Return [X, Y] of the center of cell containing provided text 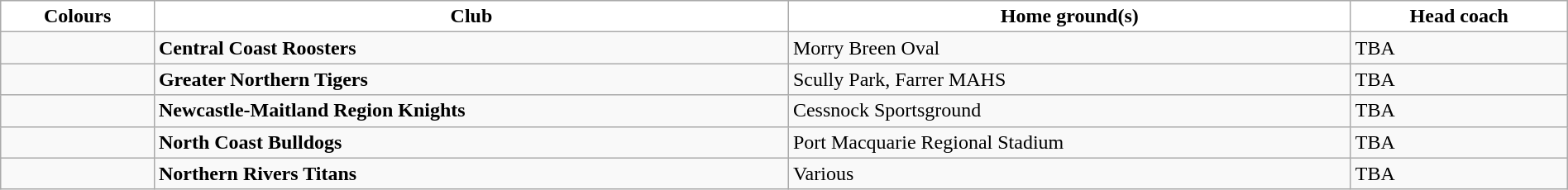
Central Coast Roosters [471, 48]
Scully Park, Farrer MAHS [1069, 79]
Various [1069, 173]
North Coast Bulldogs [471, 142]
Morry Breen Oval [1069, 48]
Club [471, 17]
Port Macquarie Regional Stadium [1069, 142]
Northern Rivers Titans [471, 173]
Cessnock Sportsground [1069, 111]
Home ground(s) [1069, 17]
Head coach [1459, 17]
Newcastle-Maitland Region Knights [471, 111]
Greater Northern Tigers [471, 79]
Colours [78, 17]
